From the cell containing the given text, extract its center point as (X, Y) coordinate. 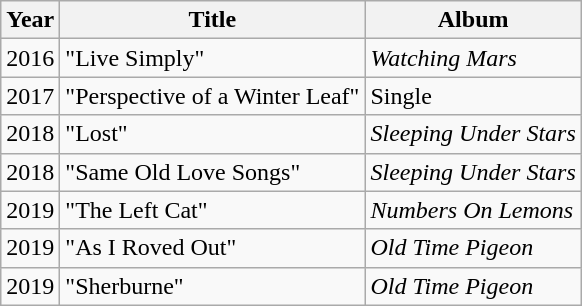
Single (473, 96)
"The Left Cat" (212, 210)
"Sherburne" (212, 286)
"Live Simply" (212, 58)
"As I Roved Out" (212, 248)
Title (212, 20)
Watching Mars (473, 58)
2017 (30, 96)
"Perspective of a Winter Leaf" (212, 96)
Year (30, 20)
2016 (30, 58)
Numbers On Lemons (473, 210)
Album (473, 20)
"Same Old Love Songs" (212, 172)
"Lost" (212, 134)
